Capture the cell that displays the provided text and extract its [X, Y] central coordinate. 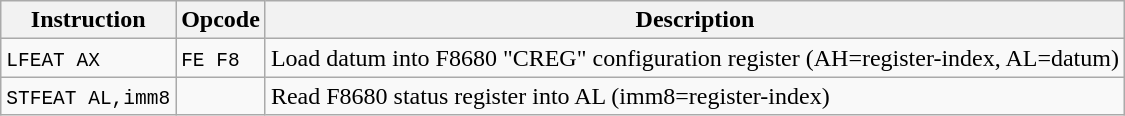
STFEAT AL,imm8 [88, 96]
Instruction [88, 20]
Read F8680 status register into AL (imm8=register-index) [694, 96]
LFEAT AX [88, 58]
FE F8 [221, 58]
Description [694, 20]
Opcode [221, 20]
Load datum into F8680 "CREG" configuration register (AH=register-index, AL=datum) [694, 58]
